Scan for the cell matching the given text and deliver its (X, Y) coordinate at center. 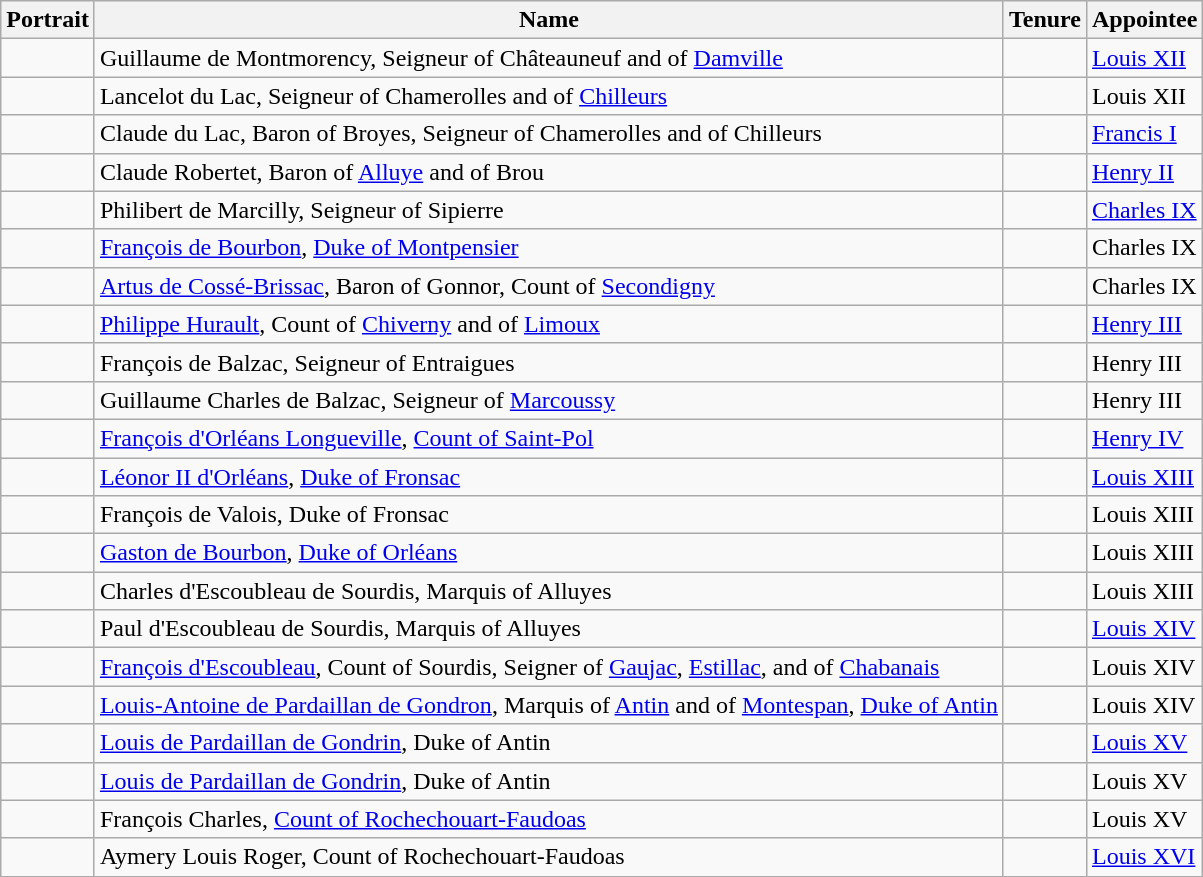
Aymery Louis Roger, Count of Rochechouart-Faudoas (548, 857)
Name (548, 20)
Claude du Lac, Baron of Broyes, Seigneur of Chamerolles and of Chilleurs (548, 134)
Louis-Antoine de Pardaillan de Gondron, Marquis of Antin and of Montespan, Duke of Antin (548, 705)
François de Valois, Duke of Fronsac (548, 515)
François d'Orléans Longueville, Count of Saint-Pol (548, 438)
François d'Escoubleau, Count of Sourdis, Seigner of Gaujac, Estillac, and of Chabanais (548, 667)
Philibert de Marcilly, Seigneur of Sipierre (548, 210)
Artus de Cossé-Brissac, Baron of Gonnor, Count of Secondigny (548, 286)
Gaston de Bourbon, Duke of Orléans (548, 553)
Henry IV (1144, 438)
Portrait (48, 20)
Francis I (1144, 134)
Appointee (1144, 20)
Louis XVI (1144, 857)
François Charles, Count of Rochechouart-Faudoas (548, 819)
François de Bourbon, Duke of Montpensier (548, 248)
Charles d'Escoubleau de Sourdis, Marquis of Alluyes (548, 591)
Tenure (1044, 20)
Henry II (1144, 172)
Claude Robertet, Baron of Alluye and of Brou (548, 172)
Paul d'Escoubleau de Sourdis, Marquis of Alluyes (548, 629)
Guillaume Charles de Balzac, Seigneur of Marcoussy (548, 400)
Lancelot du Lac, Seigneur of Chamerolles and of Chilleurs (548, 96)
Philippe Hurault, Count of Chiverny and of Limoux (548, 324)
Léonor II d'Orléans, Duke of Fronsac (548, 477)
Guillaume de Montmorency, Seigneur of Châteauneuf and of Damville (548, 58)
François de Balzac, Seigneur of Entraigues (548, 362)
